Pinpoint the cell where the given text exists, returning its (X, Y) midpoint coordinate. 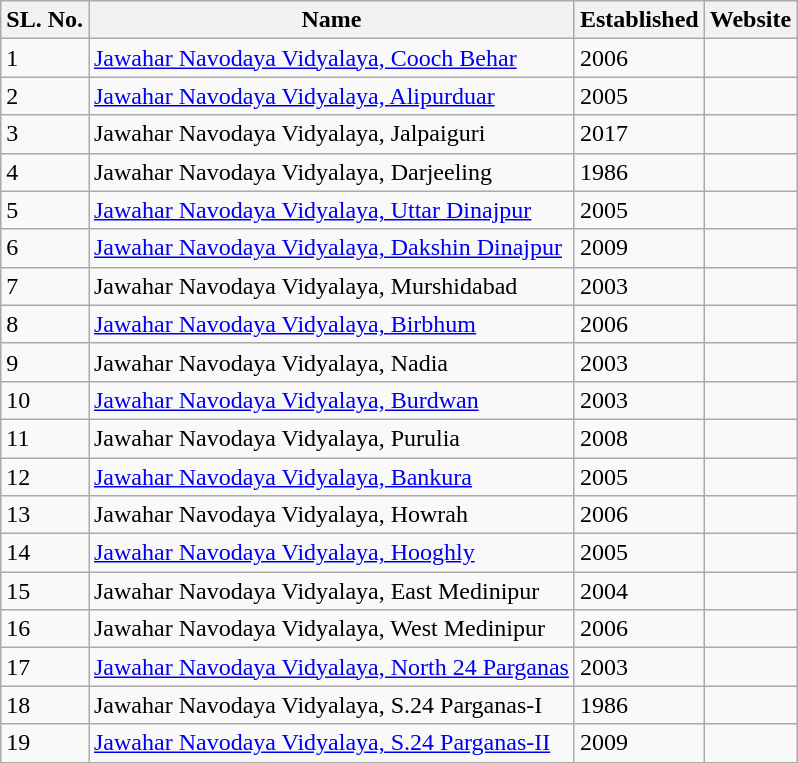
Jawahar Navodaya Vidyalaya, Cooch Behar (331, 58)
Jawahar Navodaya Vidyalaya, Alipurduar (331, 96)
Jawahar Navodaya Vidyalaya, Burdwan (331, 400)
2017 (639, 134)
10 (45, 400)
2004 (639, 591)
Jawahar Navodaya Vidyalaya, Nadia (331, 362)
Jawahar Navodaya Vidyalaya, Jalpaiguri (331, 134)
3 (45, 134)
2 (45, 96)
Jawahar Navodaya Vidyalaya, North 24 Parganas (331, 667)
Jawahar Navodaya Vidyalaya, Murshidabad (331, 286)
1 (45, 58)
4 (45, 172)
Jawahar Navodaya Vidyalaya, Howrah (331, 515)
6 (45, 248)
Jawahar Navodaya Vidyalaya, Hooghly (331, 553)
17 (45, 667)
Established (639, 20)
14 (45, 553)
Website (750, 20)
Jawahar Navodaya Vidyalaya, West Medinipur (331, 629)
Jawahar Navodaya Vidyalaya, Birbhum (331, 324)
Name (331, 20)
2008 (639, 438)
12 (45, 477)
Jawahar Navodaya Vidyalaya, S.24 Parganas-I (331, 705)
16 (45, 629)
9 (45, 362)
15 (45, 591)
8 (45, 324)
Jawahar Navodaya Vidyalaya, East Medinipur (331, 591)
7 (45, 286)
Jawahar Navodaya Vidyalaya, Bankura (331, 477)
Jawahar Navodaya Vidyalaya, Uttar Dinajpur (331, 210)
Jawahar Navodaya Vidyalaya, Dakshin Dinajpur (331, 248)
SL. No. (45, 20)
Jawahar Navodaya Vidyalaya, Purulia (331, 438)
13 (45, 515)
11 (45, 438)
Jawahar Navodaya Vidyalaya, Darjeeling (331, 172)
5 (45, 210)
Jawahar Navodaya Vidyalaya, S.24 Parganas-II (331, 743)
18 (45, 705)
19 (45, 743)
